Return the (X, Y) coordinate for the center point of the cell that contains the specified text.  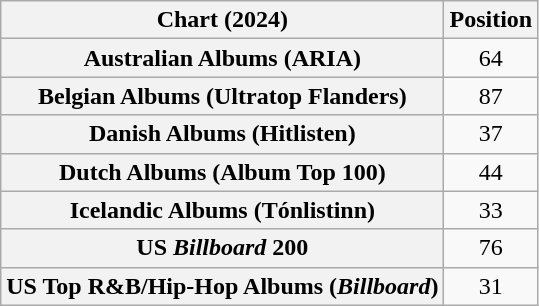
31 (491, 286)
Belgian Albums (Ultratop Flanders) (222, 96)
Danish Albums (Hitlisten) (222, 134)
64 (491, 58)
87 (491, 96)
76 (491, 248)
US Top R&B/Hip-Hop Albums (Billboard) (222, 286)
Dutch Albums (Album Top 100) (222, 172)
44 (491, 172)
Chart (2024) (222, 20)
Icelandic Albums (Tónlistinn) (222, 210)
Australian Albums (ARIA) (222, 58)
Position (491, 20)
33 (491, 210)
US Billboard 200 (222, 248)
37 (491, 134)
